Pinpoint the cell where the given text exists, returning its [X, Y] midpoint coordinate. 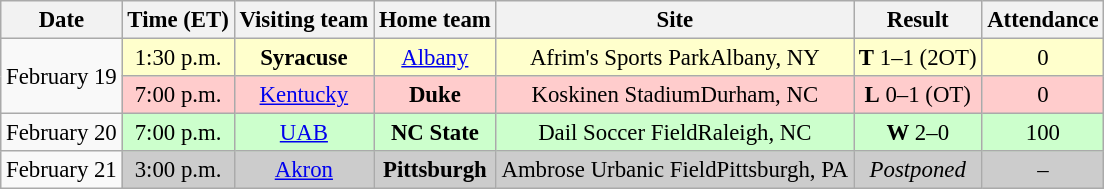
Attendance [1043, 20]
Time (ET) [178, 20]
Ambrose Urbanic FieldPittsburgh, PA [674, 170]
Duke [436, 95]
Date [62, 20]
Home team [436, 20]
Kentucky [304, 95]
1:30 p.m. [178, 58]
Akron [304, 170]
Koskinen StadiumDurham, NC [674, 95]
100 [1043, 133]
NC State [436, 133]
Postponed [918, 170]
Result [918, 20]
– [1043, 170]
Dail Soccer FieldRaleigh, NC [674, 133]
W 2–0 [918, 133]
Albany [436, 58]
February 20 [62, 133]
L 0–1 (OT) [918, 95]
Site [674, 20]
3:00 p.m. [178, 170]
UAB [304, 133]
February 21 [62, 170]
Pittsburgh [436, 170]
Afrim's Sports ParkAlbany, NY [674, 58]
Syracuse [304, 58]
Visiting team [304, 20]
T 1–1 (2OT) [918, 58]
February 19 [62, 76]
